Identify which cell holds the provided text, then report its [X, Y] central coordinate. 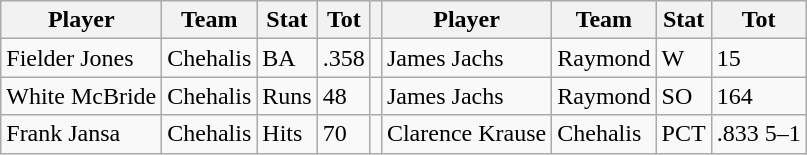
.833 5–1 [758, 134]
White McBride [82, 96]
PCT [684, 134]
Hits [287, 134]
.358 [344, 58]
48 [344, 96]
Clarence Krause [466, 134]
SO [684, 96]
15 [758, 58]
Runs [287, 96]
BA [287, 58]
70 [344, 134]
164 [758, 96]
Fielder Jones [82, 58]
Frank Jansa [82, 134]
W [684, 58]
